Extract the (X, Y) coordinate from the center of the cell holding the provided text.  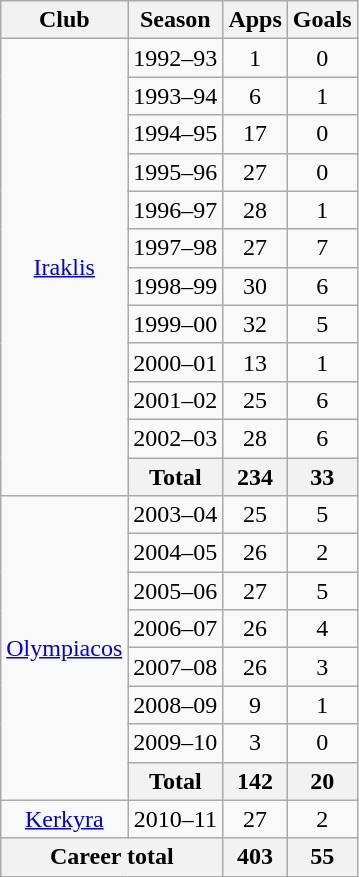
Iraklis (64, 268)
30 (255, 286)
1995–96 (176, 172)
Olympiacos (64, 648)
2010–11 (176, 819)
1998–99 (176, 286)
55 (322, 857)
32 (255, 324)
1997–98 (176, 248)
234 (255, 477)
2000–01 (176, 362)
4 (322, 629)
Club (64, 20)
Career total (112, 857)
13 (255, 362)
2003–04 (176, 515)
1996–97 (176, 210)
Apps (255, 20)
2004–05 (176, 553)
1993–94 (176, 96)
1994–95 (176, 134)
142 (255, 781)
2006–07 (176, 629)
17 (255, 134)
Season (176, 20)
2007–08 (176, 667)
2008–09 (176, 705)
20 (322, 781)
2002–03 (176, 438)
2009–10 (176, 743)
1992–93 (176, 58)
2005–06 (176, 591)
Goals (322, 20)
9 (255, 705)
403 (255, 857)
Kerkyra (64, 819)
2001–02 (176, 400)
33 (322, 477)
1999–00 (176, 324)
7 (322, 248)
